Detect which cell encompasses the target text, then output its [x, y] center coordinate. 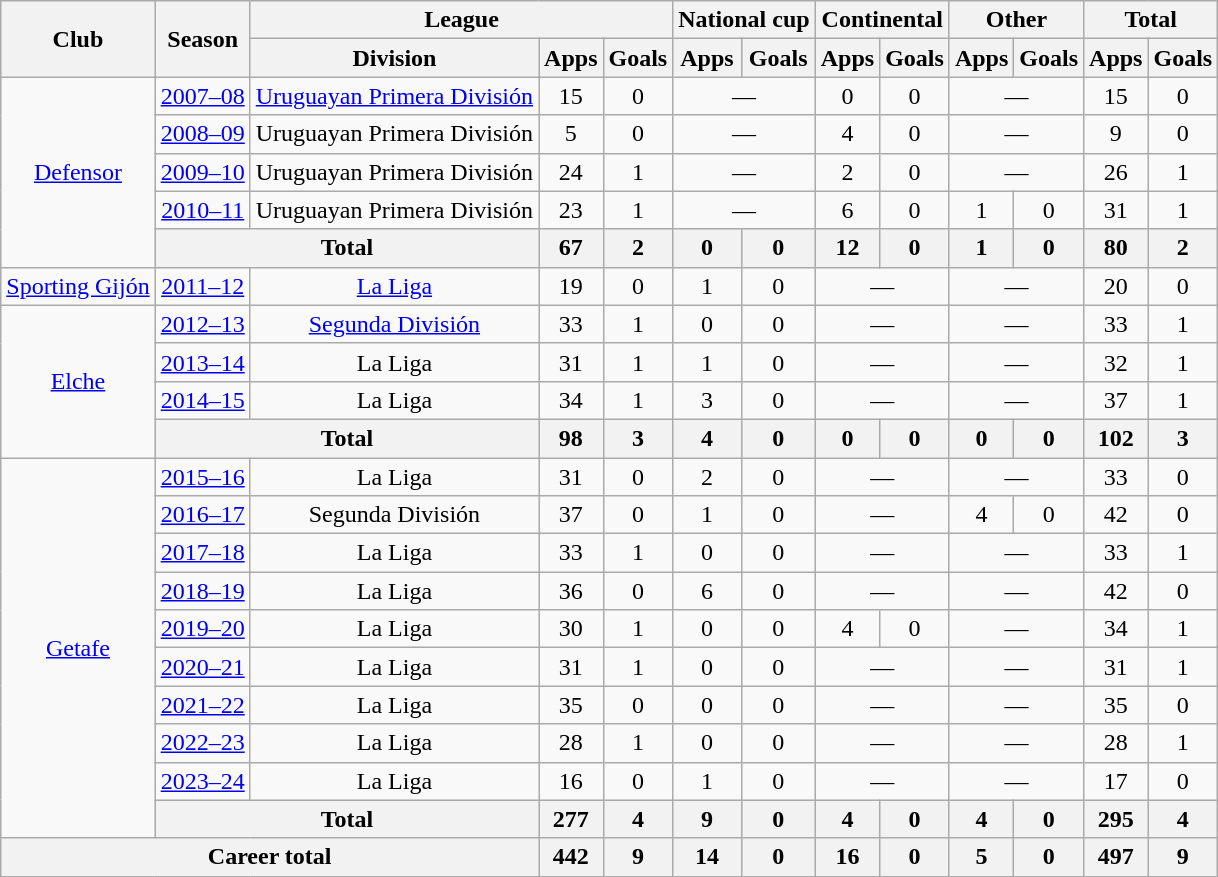
2007–08 [202, 96]
2010–11 [202, 210]
2018–19 [202, 591]
2011–12 [202, 286]
497 [1116, 857]
98 [571, 438]
Career total [270, 857]
Division [394, 58]
Season [202, 39]
2022–23 [202, 743]
2019–20 [202, 629]
26 [1116, 172]
2023–24 [202, 781]
17 [1116, 781]
Sporting Gijón [78, 286]
2021–22 [202, 705]
80 [1116, 248]
Continental [882, 20]
2020–21 [202, 667]
14 [707, 857]
102 [1116, 438]
Getafe [78, 648]
20 [1116, 286]
2008–09 [202, 134]
2014–15 [202, 400]
Club [78, 39]
67 [571, 248]
2017–18 [202, 553]
277 [571, 819]
19 [571, 286]
30 [571, 629]
442 [571, 857]
2016–17 [202, 515]
2013–14 [202, 362]
2009–10 [202, 172]
Other [1016, 20]
2015–16 [202, 477]
295 [1116, 819]
12 [847, 248]
League [462, 20]
Elche [78, 381]
Defensor [78, 172]
National cup [744, 20]
2012–13 [202, 324]
24 [571, 172]
36 [571, 591]
23 [571, 210]
32 [1116, 362]
